Provide the (x, y) coordinate of the cell's center where the given text is located.  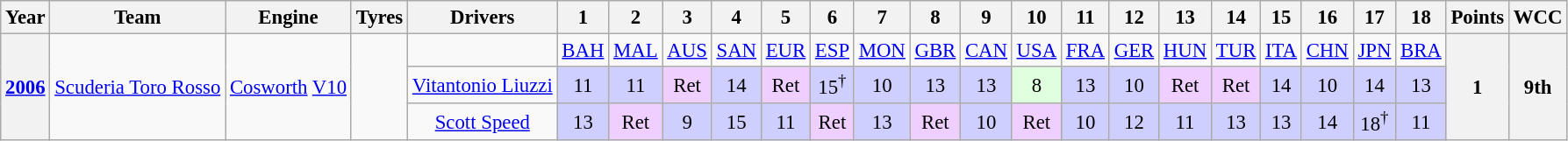
Scott Speed (483, 122)
7 (882, 18)
9th (1537, 88)
Scuderia Toro Rosso (138, 88)
18 (1421, 18)
EUR (785, 51)
ESP (833, 51)
3 (687, 18)
Year (25, 18)
15† (833, 85)
2 (635, 18)
Points (1478, 18)
BRA (1421, 51)
MON (882, 51)
18† (1374, 122)
SAN (736, 51)
JPN (1374, 51)
USA (1036, 51)
ITA (1281, 51)
Vitantonio Liuzzi (483, 85)
GBR (935, 51)
17 (1374, 18)
Engine (289, 18)
Drivers (483, 18)
TUR (1235, 51)
CHN (1327, 51)
HUN (1185, 51)
Team (138, 18)
Tyres (379, 18)
WCC (1537, 18)
MAL (635, 51)
AUS (687, 51)
16 (1327, 18)
CAN (986, 51)
4 (736, 18)
BAH (583, 51)
Cosworth V10 (289, 88)
6 (833, 18)
GER (1134, 51)
FRA (1085, 51)
2006 (25, 88)
5 (785, 18)
